Scan for the cell matching the given text and deliver its (X, Y) coordinate at center. 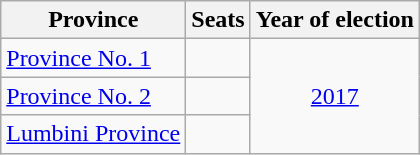
Province (94, 20)
Province No. 1 (94, 58)
Lumbini Province (94, 134)
Year of election (334, 20)
Seats (218, 20)
2017 (334, 96)
Province No. 2 (94, 96)
